Provide the (X, Y) coordinate of the cell's center where the given text is located.  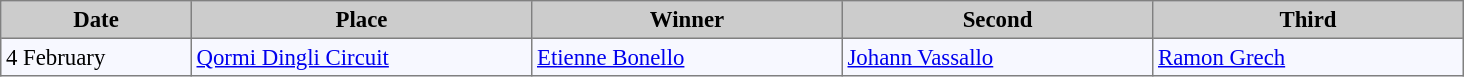
Place (361, 20)
Ramon Grech (1308, 57)
Johann Vassallo (997, 57)
Third (1308, 20)
Qormi Dingli Circuit (361, 57)
4 February (96, 57)
Etienne Bonello (687, 57)
Date (96, 20)
Winner (687, 20)
Second (997, 20)
